Provide the [x, y] coordinate of the cell's center where the given text is located.  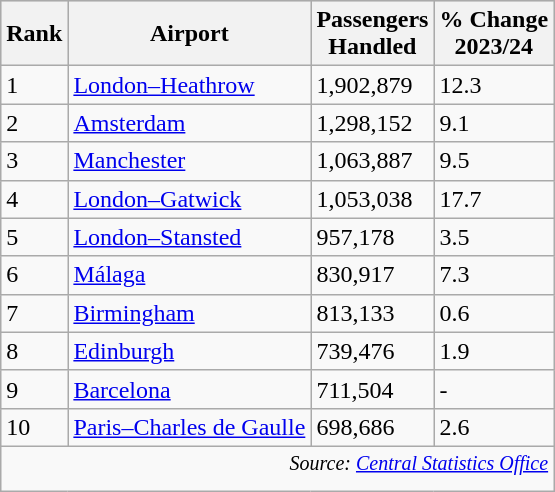
Manchester [190, 161]
5 [34, 237]
12.3 [494, 85]
Rank [34, 34]
9 [34, 389]
4 [34, 199]
Edinburgh [190, 351]
London–Gatwick [190, 199]
7 [34, 313]
% Change 2023/24 [494, 34]
Airport [190, 34]
3.5 [494, 237]
2 [34, 123]
7.3 [494, 275]
957,178 [372, 237]
6 [34, 275]
8 [34, 351]
Paris–Charles de Gaulle [190, 427]
London–Heathrow [190, 85]
1,063,887 [372, 161]
1 [34, 85]
739,476 [372, 351]
813,133 [372, 313]
1,053,038 [372, 199]
1.9 [494, 351]
830,917 [372, 275]
9.1 [494, 123]
711,504 [372, 389]
Birmingham [190, 313]
17.7 [494, 199]
1,298,152 [372, 123]
9.5 [494, 161]
- [494, 389]
10 [34, 427]
0.6 [494, 313]
Source: Central Statistics Office [278, 468]
3 [34, 161]
Barcelona [190, 389]
London–Stansted [190, 237]
698,686 [372, 427]
Passengers Handled [372, 34]
Málaga [190, 275]
1,902,879 [372, 85]
2.6 [494, 427]
Amsterdam [190, 123]
